Detect which cell encompasses the target text, then output its [X, Y] center coordinate. 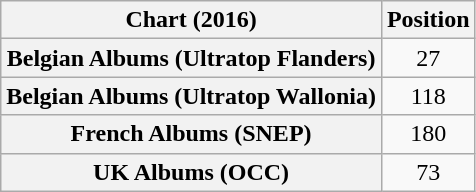
Chart (2016) [192, 20]
Belgian Albums (Ultratop Wallonia) [192, 96]
118 [428, 96]
180 [428, 134]
Belgian Albums (Ultratop Flanders) [192, 58]
French Albums (SNEP) [192, 134]
73 [428, 172]
27 [428, 58]
Position [428, 20]
UK Albums (OCC) [192, 172]
